Search for the cell housing the specified text and yield its [x, y] center coordinate. 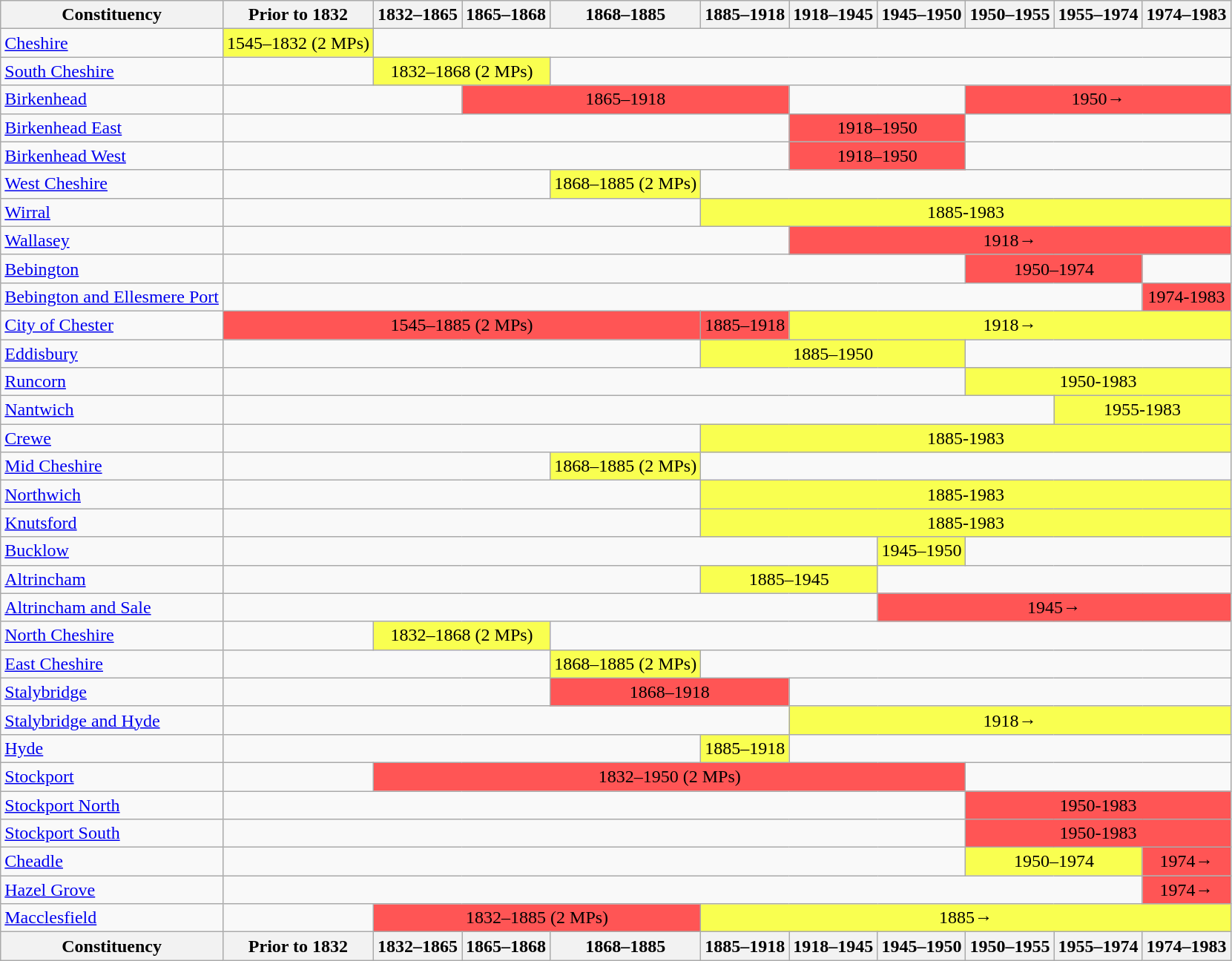
1945→ [1054, 607]
Stalybridge [112, 692]
East Cheshire [112, 664]
Altrincham and Sale [112, 607]
Bebington [112, 268]
1832–1950 (2 MPs) [670, 776]
1545–1885 (2 MPs) [461, 325]
Wirral [112, 212]
Mid Cheshire [112, 466]
Hazel Grove [112, 890]
Birkenhead [112, 99]
Cheadle [112, 862]
1865–1918 [626, 99]
Eddisbury [112, 354]
Stockport [112, 776]
Stockport South [112, 833]
South Cheshire [112, 71]
Crewe [112, 438]
1885–1950 [834, 354]
Nantwich [112, 410]
1868–1918 [670, 692]
Cheshire [112, 43]
Birkenhead East [112, 128]
Runcorn [112, 382]
1950→ [1098, 99]
West Cheshire [112, 184]
Birkenhead West [112, 156]
1545–1832 (2 MPs) [298, 43]
Stockport North [112, 805]
1885→ [966, 918]
Bucklow [112, 551]
Altrincham [112, 579]
1832–1885 (2 MPs) [537, 918]
North Cheshire [112, 635]
Northwich [112, 495]
Wallasey [112, 240]
1885–1945 [789, 579]
Stalybridge and Hyde [112, 720]
Bebington and Ellesmere Port [112, 297]
Macclesfield [112, 918]
1955-1983 [1142, 410]
Hyde [112, 748]
Knutsford [112, 523]
City of Chester [112, 325]
1974-1983 [1187, 297]
